Determine the (x, y) coordinate at the center of the cell enclosing the given text.  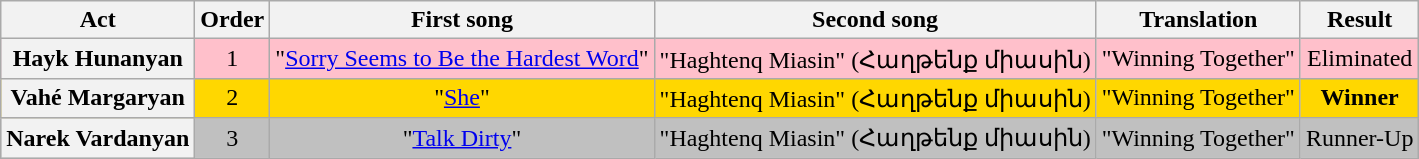
First song (462, 20)
3 (232, 138)
Hayk Hunanyan (98, 59)
"Sorry Seems to Be the Hardest Word" (462, 59)
Eliminated (1360, 59)
Vahé Margaryan (98, 98)
Translation (1198, 20)
Order (232, 20)
1 (232, 59)
Second song (875, 20)
Narek Vardanyan (98, 138)
Runner-Up (1360, 138)
2 (232, 98)
"She" (462, 98)
Winner (1360, 98)
Act (98, 20)
"Talk Dirty" (462, 138)
Result (1360, 20)
